For the text-containing cell, return its midpoint in [x, y] coordinate format. 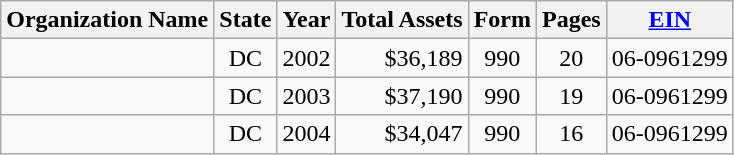
Form [502, 20]
20 [571, 58]
19 [571, 96]
$34,047 [402, 134]
EIN [670, 20]
16 [571, 134]
$37,190 [402, 96]
State [246, 20]
2002 [306, 58]
2003 [306, 96]
Organization Name [108, 20]
Year [306, 20]
Total Assets [402, 20]
Pages [571, 20]
2004 [306, 134]
$36,189 [402, 58]
